Search for the cell housing the specified text and yield its (X, Y) center coordinate. 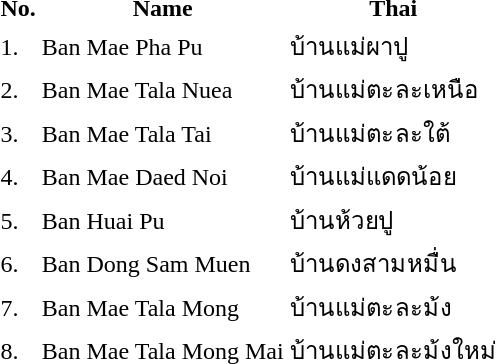
Ban Mae Tala Nuea (162, 90)
Ban Mae Daed Noi (162, 176)
Ban Mae Tala Mong (162, 307)
Ban Mae Pha Pu (162, 46)
Ban Dong Sam Muen (162, 264)
Ban Mae Tala Tai (162, 133)
Ban Huai Pu (162, 220)
